Return (x, y) of the center of cell containing provided text 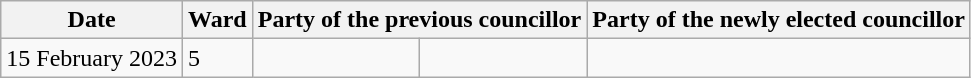
5 (217, 58)
Date (92, 20)
Party of the newly elected councillor (779, 20)
Party of the previous councillor (420, 20)
15 February 2023 (92, 58)
Ward (217, 20)
